Return (x, y) of the center of cell containing provided text 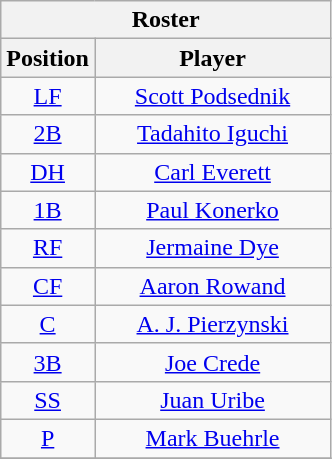
Position (48, 58)
DH (48, 172)
RF (48, 248)
SS (48, 400)
Juan Uribe (212, 400)
Player (212, 58)
2B (48, 134)
Aaron Rowand (212, 286)
3B (48, 362)
Joe Crede (212, 362)
Scott Podsednik (212, 96)
P (48, 438)
1B (48, 210)
C (48, 324)
A. J. Pierzynski (212, 324)
LF (48, 96)
Roster (166, 20)
Paul Konerko (212, 210)
Mark Buehrle (212, 438)
Carl Everett (212, 172)
CF (48, 286)
Jermaine Dye (212, 248)
Tadahito Iguchi (212, 134)
